Scan for the cell matching the given text and deliver its [x, y] coordinate at center. 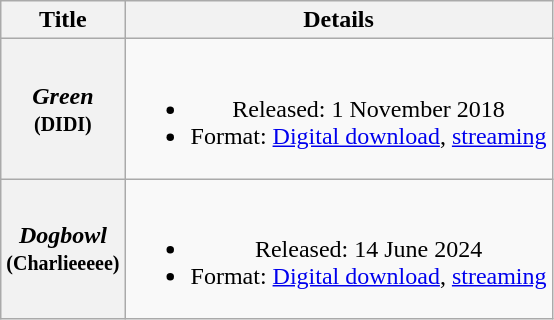
Dogbowl(Charlieeeee) [63, 249]
Released: 1 November 2018Format: Digital download, streaming [338, 109]
Title [63, 20]
Green(DIDI) [63, 109]
Details [338, 20]
Released: 14 June 2024Format: Digital download, streaming [338, 249]
